From the cell containing the given text, extract its center point as [X, Y] coordinate. 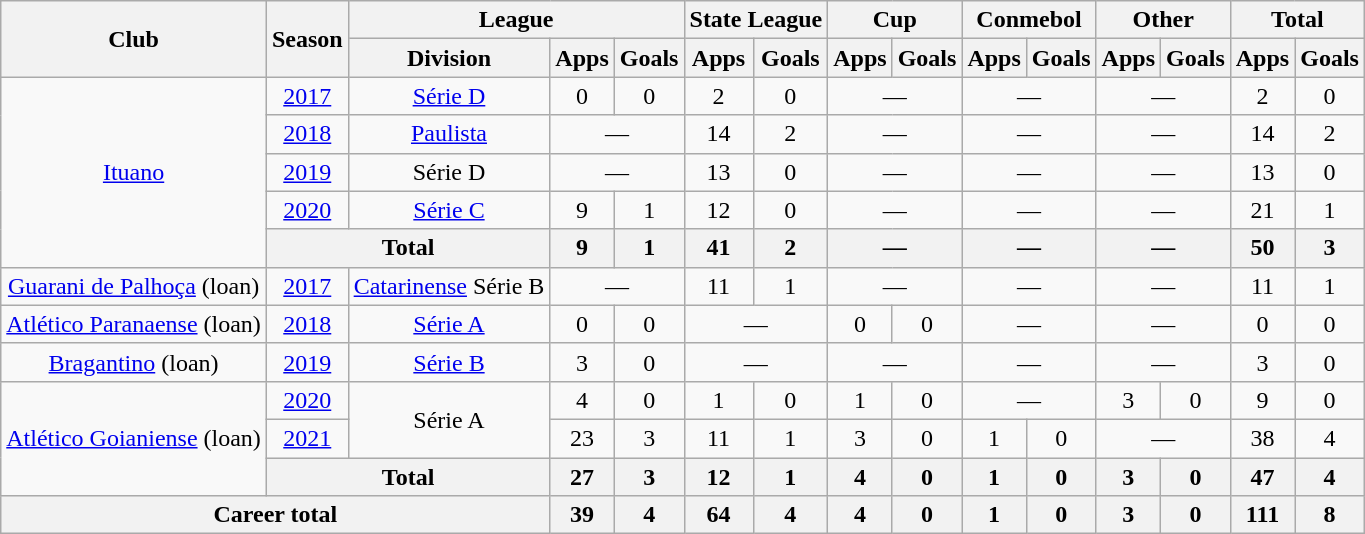
41 [718, 248]
23 [582, 438]
39 [582, 515]
27 [582, 477]
Career total [276, 515]
Ituano [134, 172]
Atlético Paranaense (loan) [134, 324]
47 [1262, 477]
Atlético Goianiense (loan) [134, 438]
111 [1262, 515]
21 [1262, 210]
Club [134, 39]
Guarani de Palhoça (loan) [134, 286]
50 [1262, 248]
Paulista [449, 134]
Série B [449, 362]
8 [1330, 515]
Other [1163, 20]
Catarinense Série B [449, 286]
64 [718, 515]
State League [756, 20]
Bragantino (loan) [134, 362]
Série C [449, 210]
2021 [307, 438]
38 [1262, 438]
Conmebol [1029, 20]
Season [307, 39]
League [516, 20]
Division [449, 58]
Cup [895, 20]
